Return (X, Y) of the center of cell containing provided text 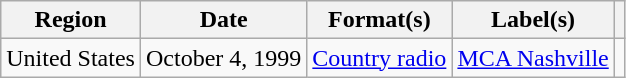
Date (223, 20)
Country radio (380, 58)
United States (71, 58)
MCA Nashville (533, 58)
Region (71, 20)
Label(s) (533, 20)
Format(s) (380, 20)
October 4, 1999 (223, 58)
